Pinpoint the cell where the given text exists, returning its [x, y] midpoint coordinate. 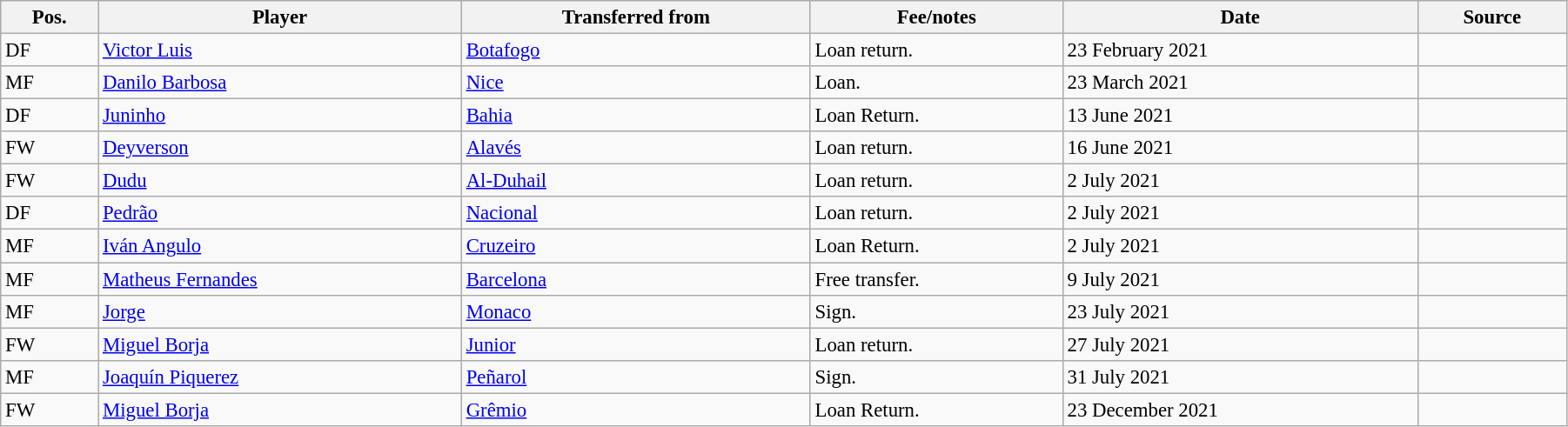
Loan. [936, 83]
Pedrão [280, 213]
Iván Angulo [280, 246]
Deyverson [280, 148]
Bahia [635, 116]
23 March 2021 [1240, 83]
Fee/notes [936, 17]
Source [1491, 17]
13 June 2021 [1240, 116]
Grêmio [635, 410]
Alavés [635, 148]
23 December 2021 [1240, 410]
Joaquín Piquerez [280, 377]
Peñarol [635, 377]
Al-Duhail [635, 181]
Danilo Barbosa [280, 83]
31 July 2021 [1240, 377]
Date [1240, 17]
27 July 2021 [1240, 344]
23 February 2021 [1240, 50]
Nacional [635, 213]
Dudu [280, 181]
23 July 2021 [1240, 311]
Juninho [280, 116]
Botafogo [635, 50]
Junior [635, 344]
Transferred from [635, 17]
9 July 2021 [1240, 279]
Pos. [50, 17]
Barcelona [635, 279]
16 June 2021 [1240, 148]
Cruzeiro [635, 246]
Monaco [635, 311]
Free transfer. [936, 279]
Victor Luis [280, 50]
Matheus Fernandes [280, 279]
Jorge [280, 311]
Player [280, 17]
Nice [635, 83]
